Scan for the cell matching the given text and deliver its (x, y) coordinate at center. 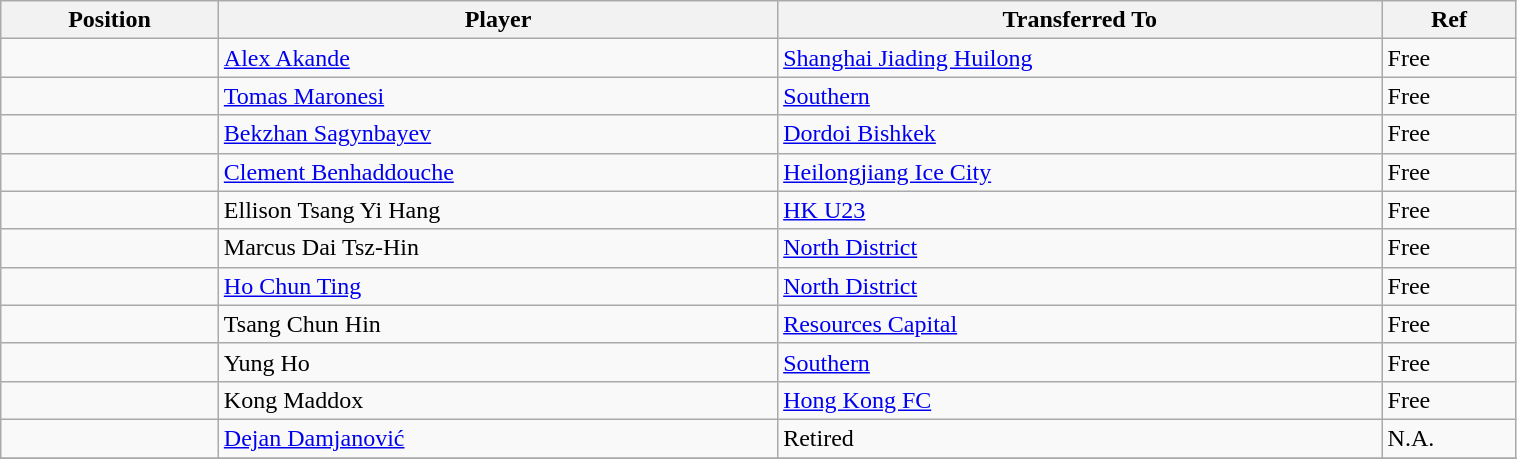
Hong Kong FC (1080, 400)
Dejan Damjanović (498, 438)
Resources Capital (1080, 324)
Heilongjiang Ice City (1080, 172)
Dordoi Bishkek (1080, 134)
Retired (1080, 438)
Kong Maddox (498, 400)
Bekzhan Sagynbayev (498, 134)
Yung Ho (498, 362)
Position (110, 20)
Clement Benhaddouche (498, 172)
Marcus Dai Tsz-Hin (498, 248)
Ellison Tsang Yi Hang (498, 210)
N.A. (1449, 438)
Ho Chun Ting (498, 286)
Tsang Chun Hin (498, 324)
Shanghai Jiading Huilong (1080, 58)
Transferred To (1080, 20)
Player (498, 20)
Alex Akande (498, 58)
Tomas Maronesi (498, 96)
HK U23 (1080, 210)
Ref (1449, 20)
